From the cell containing the given text, extract its center point as (x, y) coordinate. 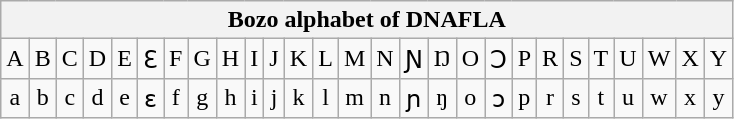
Bozo alphabet of DNAFLA (367, 20)
A (15, 59)
a (15, 98)
D (97, 59)
s (576, 98)
E (125, 59)
G (202, 59)
f (176, 98)
I (254, 59)
L (326, 59)
p (524, 98)
b (42, 98)
W (659, 59)
U (628, 59)
ɲ (414, 98)
n (385, 98)
M (354, 59)
P (524, 59)
r (550, 98)
H (230, 59)
u (628, 98)
x (690, 98)
d (97, 98)
m (354, 98)
N (385, 59)
o (470, 98)
w (659, 98)
h (230, 98)
Ŋ (442, 59)
i (254, 98)
ɛ (150, 98)
g (202, 98)
K (298, 59)
T (601, 59)
S (576, 59)
O (470, 59)
t (601, 98)
B (42, 59)
C (70, 59)
ɔ (499, 98)
y (718, 98)
j (274, 98)
F (176, 59)
k (298, 98)
Ɛ (150, 59)
ŋ (442, 98)
l (326, 98)
c (70, 98)
e (125, 98)
X (690, 59)
Ɔ (499, 59)
R (550, 59)
Y (718, 59)
J (274, 59)
Ɲ (414, 59)
